Output the (X, Y) coordinate of the center of the cell containing the given text.  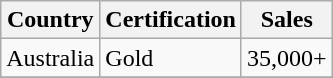
Country (50, 20)
Gold (171, 58)
35,000+ (286, 58)
Australia (50, 58)
Certification (171, 20)
Sales (286, 20)
